From the cell containing the given text, extract its center point as [X, Y] coordinate. 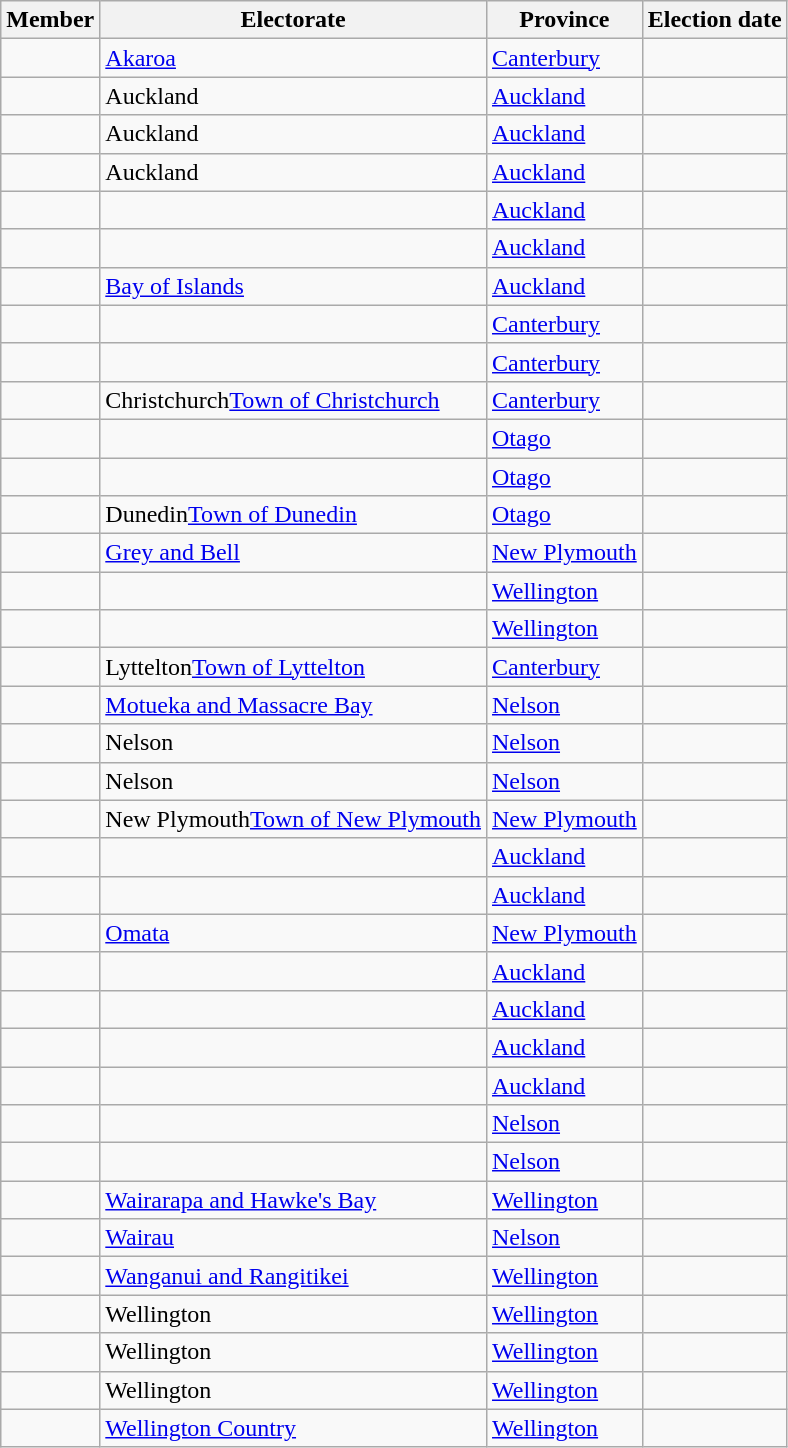
Bay of Islands [294, 286]
LytteltonTown of Lyttelton [294, 667]
Grey and Bell [294, 553]
Motueka and Massacre Bay [294, 705]
Wellington Country [294, 1428]
New PlymouthTown of New Plymouth [294, 819]
Akaroa [294, 58]
Electorate [294, 20]
Member [50, 20]
Province [564, 20]
DunedinTown of Dunedin [294, 515]
Omata [294, 933]
Election date [714, 20]
ChristchurchTown of Christchurch [294, 400]
Wairarapa and Hawke's Bay [294, 1200]
Wanganui and Rangitikei [294, 1276]
Wairau [294, 1238]
